Extract the [x, y] coordinate from the center of the cell holding the provided text.  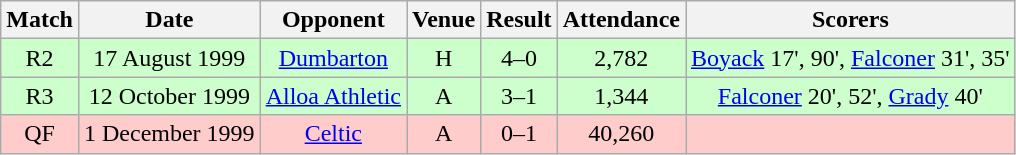
Date [169, 20]
3–1 [519, 96]
17 August 1999 [169, 58]
Attendance [621, 20]
12 October 1999 [169, 96]
0–1 [519, 134]
40,260 [621, 134]
Scorers [851, 20]
Dumbarton [333, 58]
Match [40, 20]
QF [40, 134]
Celtic [333, 134]
Falconer 20', 52', Grady 40' [851, 96]
Boyack 17', 90', Falconer 31', 35' [851, 58]
Opponent [333, 20]
H [443, 58]
R2 [40, 58]
Alloa Athletic [333, 96]
R3 [40, 96]
2,782 [621, 58]
Result [519, 20]
1,344 [621, 96]
4–0 [519, 58]
Venue [443, 20]
1 December 1999 [169, 134]
